Pinpoint the cell where the given text exists, returning its (X, Y) midpoint coordinate. 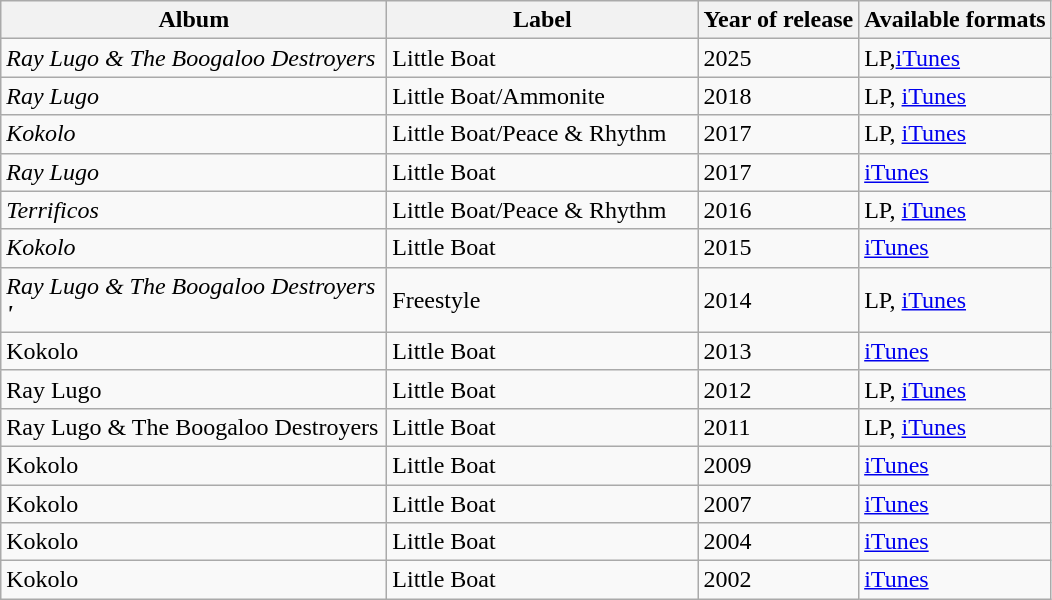
2013 (778, 351)
2002 (778, 580)
Ray Lugo & The Boogaloo Destroyers ' (194, 300)
Little Boat/Ammonite (542, 96)
Year of release (778, 20)
Freestyle (542, 300)
2016 (778, 210)
2015 (778, 248)
2011 (778, 427)
2014 (778, 300)
Available formats (956, 20)
LP,iTunes (956, 58)
2007 (778, 503)
2009 (778, 465)
2004 (778, 542)
Album (194, 20)
2012 (778, 389)
Label (542, 20)
Terrificos (194, 210)
2025 (778, 58)
2018 (778, 96)
